Scan for the cell matching the given text and deliver its [x, y] coordinate at center. 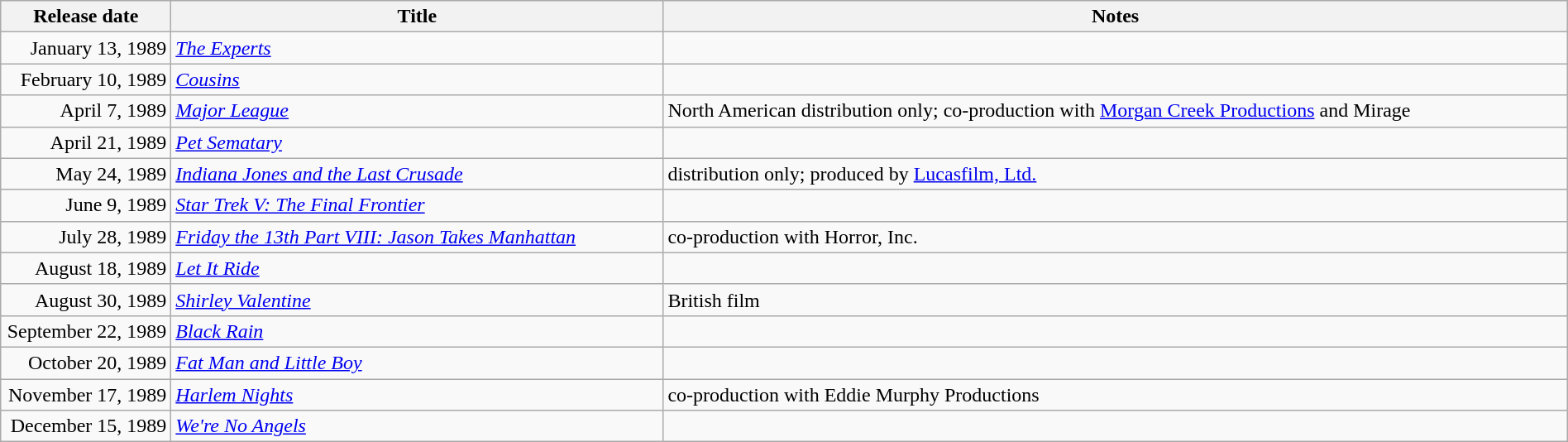
co-production with Eddie Murphy Productions [1115, 395]
Major League [417, 111]
April 21, 1989 [86, 142]
North American distribution only; co-production with Morgan Creek Productions and Mirage [1115, 111]
December 15, 1989 [86, 426]
distribution only; produced by Lucasfilm, Ltd. [1115, 174]
Let It Ride [417, 268]
British film [1115, 300]
Release date [86, 17]
Friday the 13th Part VIII: Jason Takes Manhattan [417, 237]
Cousins [417, 79]
Indiana Jones and the Last Crusade [417, 174]
Black Rain [417, 331]
May 24, 1989 [86, 174]
August 18, 1989 [86, 268]
We're No Angels [417, 426]
July 28, 1989 [86, 237]
August 30, 1989 [86, 300]
Harlem Nights [417, 395]
Fat Man and Little Boy [417, 363]
co-production with Horror, Inc. [1115, 237]
Star Trek V: The Final Frontier [417, 205]
February 10, 1989 [86, 79]
June 9, 1989 [86, 205]
October 20, 1989 [86, 363]
Title [417, 17]
November 17, 1989 [86, 395]
January 13, 1989 [86, 48]
September 22, 1989 [86, 331]
Shirley Valentine [417, 300]
April 7, 1989 [86, 111]
Pet Sematary [417, 142]
Notes [1115, 17]
The Experts [417, 48]
